Detect which cell encompasses the target text, then output its (X, Y) center coordinate. 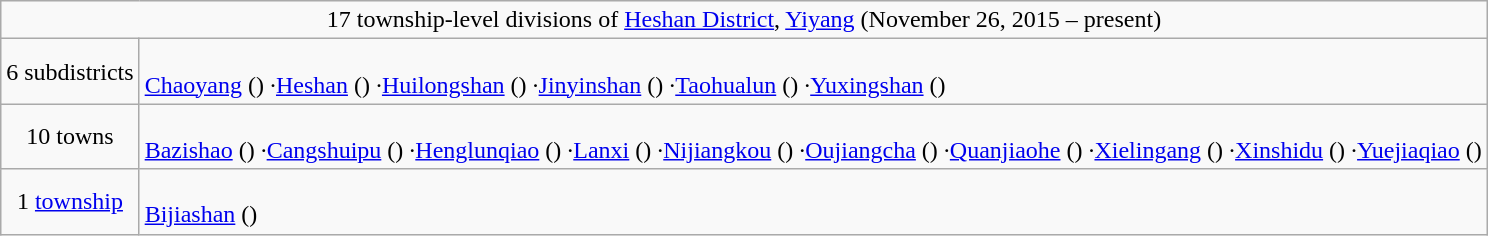
Bijiashan () (813, 202)
Chaoyang () ·Heshan () ·Huilongshan () ·Jinyinshan () ·Taohualun () ·Yuxingshan () (813, 72)
17 township-level divisions of Heshan District, Yiyang (November 26, 2015 – present) (744, 20)
Bazishao () ·Cangshuipu () ·Henglunqiao () ·Lanxi () ·Nijiangkou () ·Oujiangcha () ·Quanjiaohe () ·Xielingang () ·Xinshidu () ·Yuejiaqiao () (813, 136)
10 towns (70, 136)
1 township (70, 202)
6 subdistricts (70, 72)
